Extract the (X, Y) coordinate from the center of the cell holding the provided text.  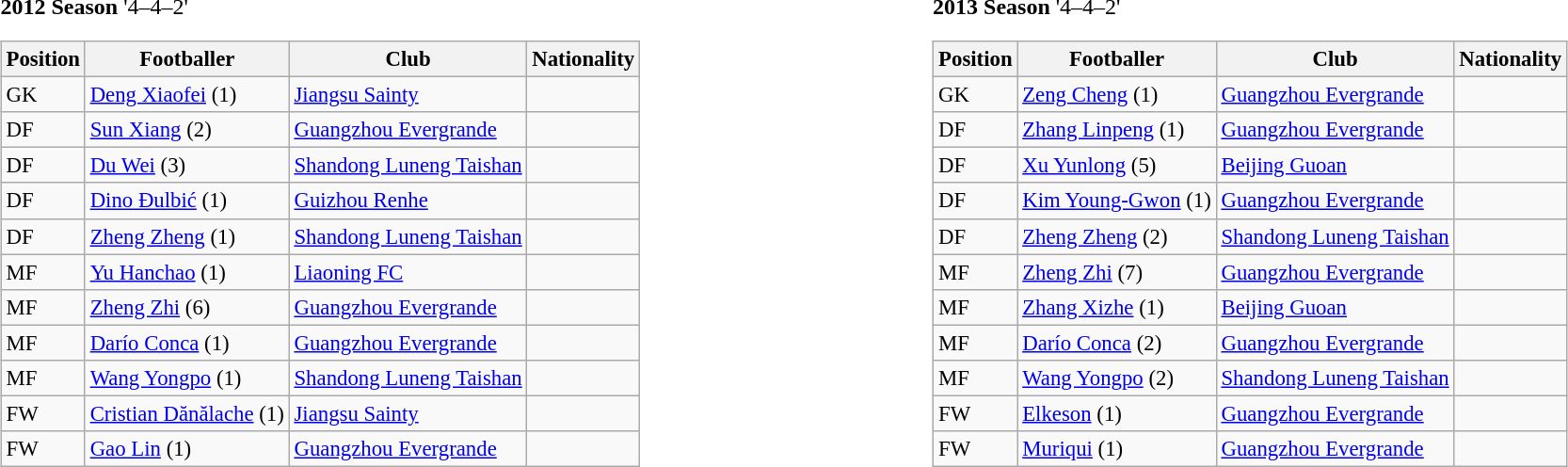
Zheng Zhi (7) (1116, 272)
Xu Yunlong (5) (1116, 166)
Darío Conca (2) (1116, 343)
Cristian Dănălache (1) (186, 413)
Darío Conca (1) (186, 343)
Wang Yongpo (2) (1116, 378)
Zheng Zhi (6) (186, 307)
Zeng Cheng (1) (1116, 95)
Liaoning FC (408, 272)
Elkeson (1) (1116, 413)
Deng Xiaofei (1) (186, 95)
Du Wei (3) (186, 166)
Zheng Zheng (1) (186, 236)
Muriqui (1) (1116, 449)
Gao Lin (1) (186, 449)
Sun Xiang (2) (186, 130)
Kim Young-Gwon (1) (1116, 201)
Yu Hanchao (1) (186, 272)
Wang Yongpo (1) (186, 378)
Dino Đulbić (1) (186, 201)
Guizhou Renhe (408, 201)
Zhang Xizhe (1) (1116, 307)
Zhang Linpeng (1) (1116, 130)
Zheng Zheng (2) (1116, 236)
